Provide the [X, Y] coordinate of the cell's center where the given text is located.  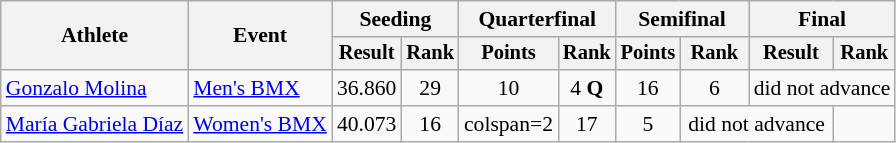
Quarterfinal [538, 19]
Event [260, 36]
6 [714, 88]
40.073 [366, 124]
Semifinal [682, 19]
colspan=2 [508, 124]
Athlete [95, 36]
36.860 [366, 88]
Women's BMX [260, 124]
4 Q [587, 88]
Gonzalo Molina [95, 88]
5 [648, 124]
10 [508, 88]
Men's BMX [260, 88]
17 [587, 124]
29 [430, 88]
Seeding [396, 19]
Final [822, 19]
María Gabriela Díaz [95, 124]
